For the text-containing cell, return its midpoint in (x, y) coordinate format. 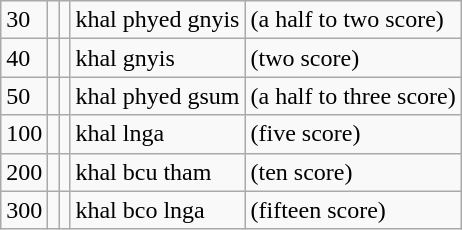
50 (24, 96)
khal lnga (158, 134)
khal bco lnga (158, 210)
(ten score) (353, 172)
khal phyed gsum (158, 96)
300 (24, 210)
(fifteen score) (353, 210)
khal gnyis (158, 58)
100 (24, 134)
(five score) (353, 134)
30 (24, 20)
200 (24, 172)
(a half to two score) (353, 20)
khal phyed gnyis (158, 20)
(a half to three score) (353, 96)
(two score) (353, 58)
khal bcu tham (158, 172)
40 (24, 58)
